Provide the [X, Y] coordinate of the cell's center where the given text is located.  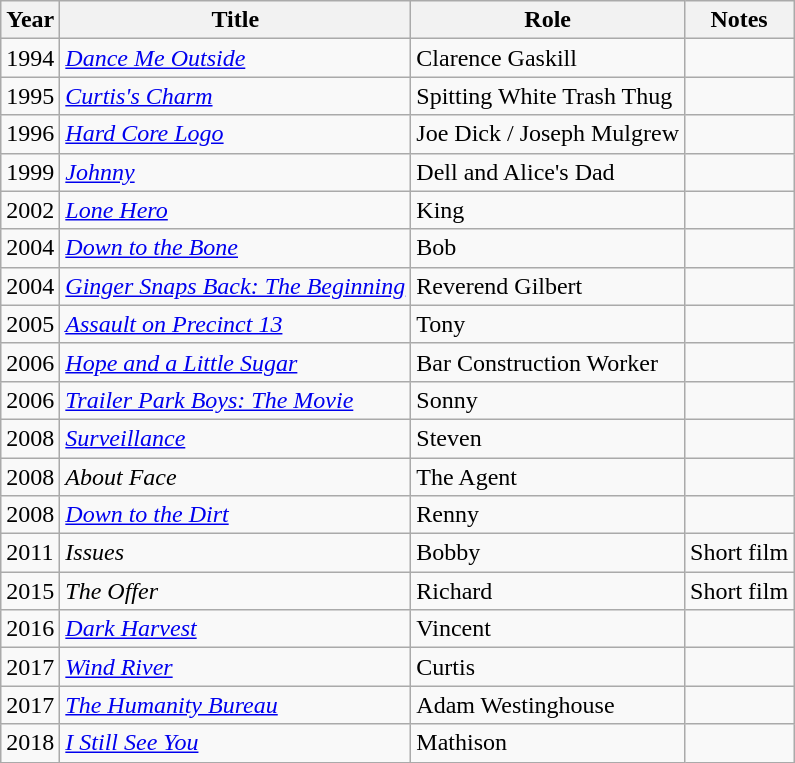
Dance Me Outside [236, 58]
Clarence Gaskill [548, 58]
The Agent [548, 477]
Joe Dick / Joseph Mulgrew [548, 134]
Role [548, 20]
Trailer Park Boys: The Movie [236, 400]
Reverend Gilbert [548, 286]
Bobby [548, 553]
Mathison [548, 743]
Richard [548, 591]
Down to the Dirt [236, 515]
Spitting White Trash Thug [548, 96]
The Humanity Bureau [236, 705]
1996 [30, 134]
Hard Core Logo [236, 134]
2018 [30, 743]
Wind River [236, 667]
Steven [548, 438]
I Still See You [236, 743]
Year [30, 20]
1999 [30, 172]
Vincent [548, 629]
King [548, 210]
1994 [30, 58]
About Face [236, 477]
2005 [30, 324]
Curtis's Charm [236, 96]
Curtis [548, 667]
Lone Hero [236, 210]
2015 [30, 591]
2011 [30, 553]
Tony [548, 324]
Sonny [548, 400]
2002 [30, 210]
Surveillance [236, 438]
Hope and a Little Sugar [236, 362]
1995 [30, 96]
Issues [236, 553]
Title [236, 20]
Johnny [236, 172]
2016 [30, 629]
Bar Construction Worker [548, 362]
Dark Harvest [236, 629]
Renny [548, 515]
Notes [740, 20]
Assault on Precinct 13 [236, 324]
The Offer [236, 591]
Bob [548, 248]
Dell and Alice's Dad [548, 172]
Adam Westinghouse [548, 705]
Down to the Bone [236, 248]
Ginger Snaps Back: The Beginning [236, 286]
